Extract the (X, Y) coordinate from the center of the cell holding the provided text.  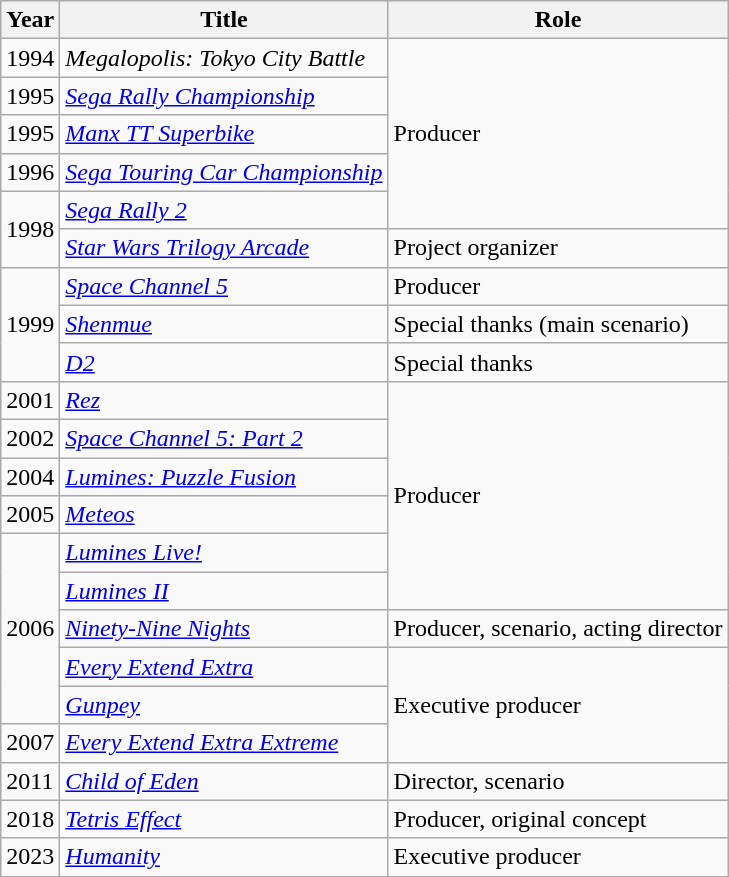
Megalopolis: Tokyo City Battle (224, 58)
Shenmue (224, 324)
2005 (30, 515)
Special thanks (558, 362)
Role (558, 20)
Special thanks (main scenario) (558, 324)
2023 (30, 857)
Every Extend Extra (224, 667)
Tetris Effect (224, 819)
Lumines II (224, 591)
2002 (30, 438)
Ninety-Nine Nights (224, 629)
Project organizer (558, 248)
2011 (30, 781)
Rez (224, 400)
2007 (30, 743)
D2 (224, 362)
1998 (30, 229)
Director, scenario (558, 781)
Lumines: Puzzle Fusion (224, 477)
Sega Rally Championship (224, 96)
Every Extend Extra Extreme (224, 743)
Humanity (224, 857)
Sega Rally 2 (224, 210)
Lumines Live! (224, 553)
Space Channel 5 (224, 286)
Star Wars Trilogy Arcade (224, 248)
Producer, original concept (558, 819)
Title (224, 20)
2006 (30, 629)
Producer, scenario, acting director (558, 629)
Gunpey (224, 705)
Year (30, 20)
2018 (30, 819)
Child of Eden (224, 781)
1994 (30, 58)
Manx TT Superbike (224, 134)
Space Channel 5: Part 2 (224, 438)
Sega Touring Car Championship (224, 172)
1996 (30, 172)
Meteos (224, 515)
2004 (30, 477)
1999 (30, 324)
2001 (30, 400)
